Extract the (X, Y) coordinate from the center of the cell holding the provided text.  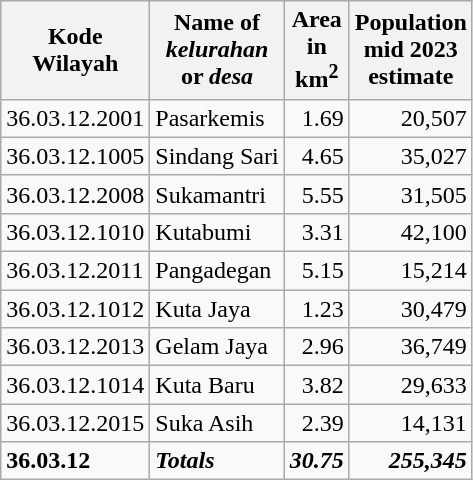
Name ofkelurahan or desa (217, 50)
3.82 (316, 385)
31,505 (410, 194)
Populationmid 2023estimate (410, 50)
Kutabumi (217, 232)
Kuta Jaya (217, 309)
36.03.12.1012 (76, 309)
36.03.12.2008 (76, 194)
36.03.12.1010 (76, 232)
36.03.12.2015 (76, 423)
15,214 (410, 271)
Kode Wilayah (76, 50)
Gelam Jaya (217, 347)
Pangadegan (217, 271)
3.31 (316, 232)
36.03.12 (76, 461)
36.03.12.2013 (76, 347)
4.65 (316, 156)
Sindang Sari (217, 156)
36,749 (410, 347)
5.55 (316, 194)
36.03.12.1005 (76, 156)
1.69 (316, 118)
42,100 (410, 232)
Suka Asih (217, 423)
36.03.12.1014 (76, 385)
35,027 (410, 156)
29,633 (410, 385)
Area in km2 (316, 50)
Pasarkemis (217, 118)
5.15 (316, 271)
20,507 (410, 118)
Totals (217, 461)
30.75 (316, 461)
255,345 (410, 461)
1.23 (316, 309)
2.96 (316, 347)
Kuta Baru (217, 385)
2.39 (316, 423)
30,479 (410, 309)
Sukamantri (217, 194)
14,131 (410, 423)
36.03.12.2011 (76, 271)
36.03.12.2001 (76, 118)
